Scan for the cell matching the given text and deliver its (x, y) coordinate at center. 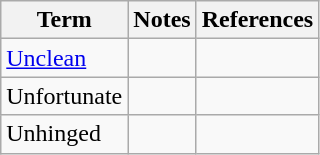
Term (64, 20)
Unhinged (64, 134)
Notes (162, 20)
Unfortunate (64, 96)
References (258, 20)
Unclean (64, 58)
